Return the [X, Y] coordinate for the center point of the cell that contains the specified text.  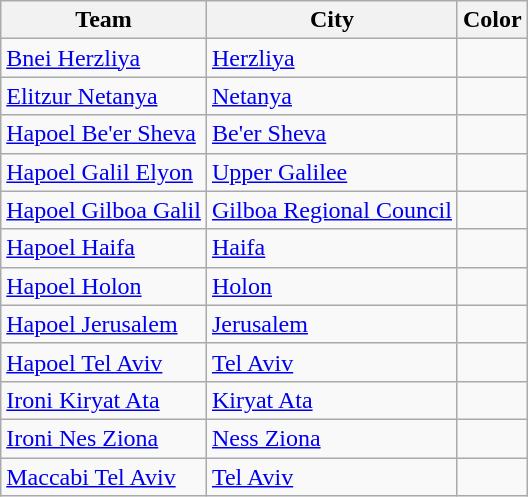
Hapoel Be'er Sheva [104, 134]
Gilboa Regional Council [332, 210]
Kiryat Ata [332, 400]
Holon [332, 286]
Ironi Kiryat Ata [104, 400]
Jerusalem [332, 324]
Hapoel Gilboa Galil [104, 210]
City [332, 20]
Haifa [332, 248]
Bnei Herzliya [104, 58]
Ness Ziona [332, 438]
Team [104, 20]
Hapoel Tel Aviv [104, 362]
Upper Galilee [332, 172]
Hapoel Galil Elyon [104, 172]
Hapoel Holon [104, 286]
Ironi Nes Ziona [104, 438]
Hapoel Jerusalem [104, 324]
Hapoel Haifa [104, 248]
Netanya [332, 96]
Be'er Sheva [332, 134]
Maccabi Tel Aviv [104, 477]
Herzliya [332, 58]
Color [492, 20]
Elitzur Netanya [104, 96]
